Scan for the cell matching the given text and deliver its [X, Y] coordinate at center. 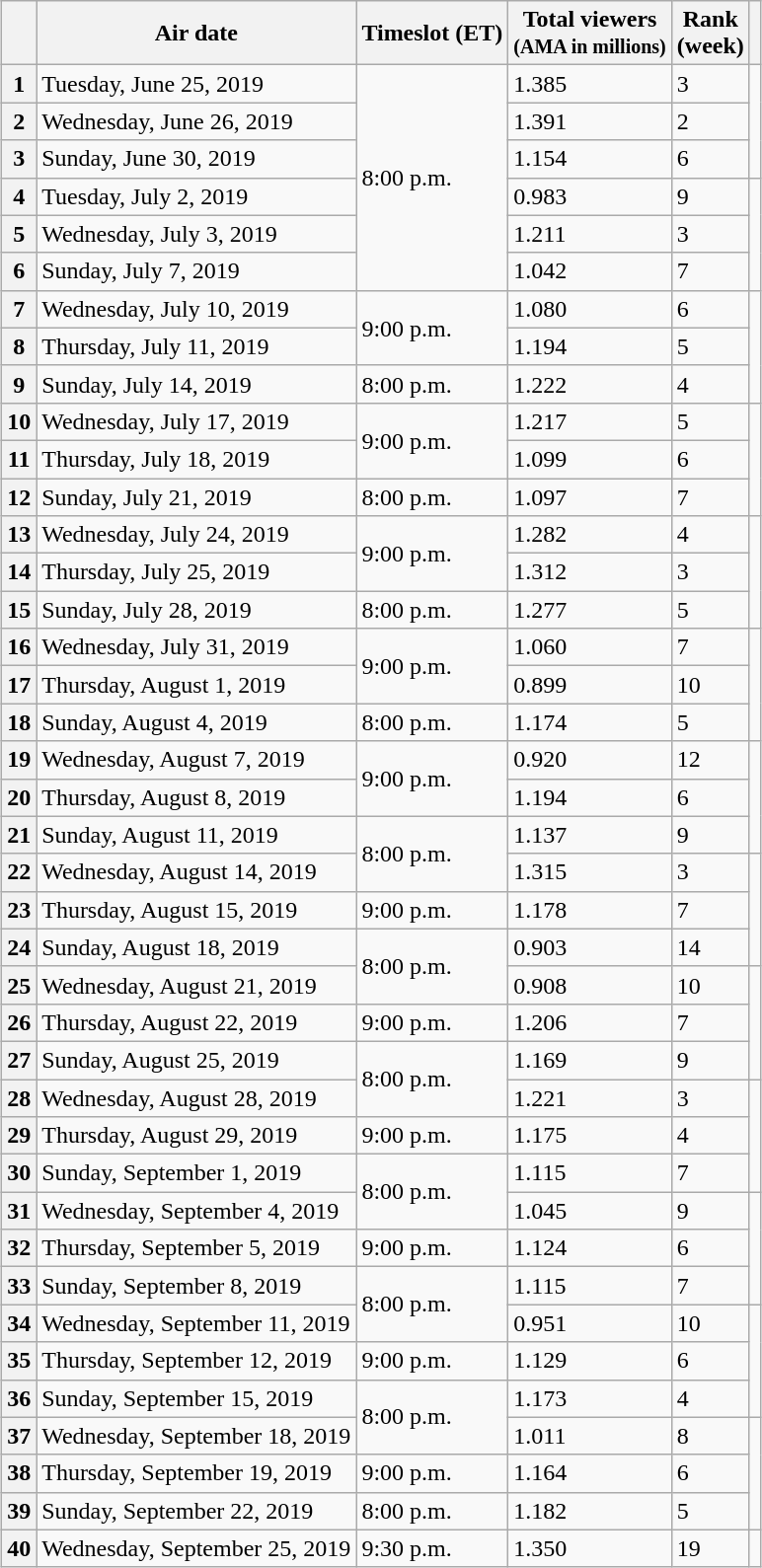
Wednesday, July 10, 2019 [196, 309]
40 [20, 1548]
Thursday, August 8, 2019 [196, 797]
1.124 [590, 1248]
Sunday, July 21, 2019 [196, 496]
Sunday, August 11, 2019 [196, 835]
Sunday, July 7, 2019 [196, 271]
Wednesday, August 14, 2019 [196, 872]
Timeslot (ET) [432, 34]
Thursday, September 12, 2019 [196, 1361]
Wednesday, September 4, 2019 [196, 1211]
Sunday, September 1, 2019 [196, 1173]
26 [20, 1022]
13 [20, 535]
Wednesday, September 25, 2019 [196, 1548]
24 [20, 947]
Thursday, July 18, 2019 [196, 459]
Wednesday, July 3, 2019 [196, 234]
0.951 [590, 1323]
Wednesday, August 28, 2019 [196, 1098]
1.164 [590, 1473]
1.222 [590, 384]
0.899 [590, 685]
Sunday, August 25, 2019 [196, 1060]
Wednesday, July 31, 2019 [196, 647]
1.385 [590, 84]
Thursday, September 19, 2019 [196, 1473]
23 [20, 910]
Sunday, July 28, 2019 [196, 610]
28 [20, 1098]
0.983 [590, 196]
18 [20, 722]
1.217 [590, 421]
1.097 [590, 496]
1.154 [590, 159]
Air date [196, 34]
1.221 [590, 1098]
1.169 [590, 1060]
1.277 [590, 610]
1.174 [590, 722]
1.175 [590, 1136]
39 [20, 1511]
27 [20, 1060]
Wednesday, August 7, 2019 [196, 760]
Tuesday, June 25, 2019 [196, 84]
Wednesday, September 11, 2019 [196, 1323]
1.129 [590, 1361]
1.182 [590, 1511]
38 [20, 1473]
Thursday, September 5, 2019 [196, 1248]
Tuesday, July 2, 2019 [196, 196]
Sunday, August 18, 2019 [196, 947]
33 [20, 1286]
34 [20, 1323]
1.042 [590, 271]
Wednesday, September 18, 2019 [196, 1436]
Sunday, July 14, 2019 [196, 384]
0.908 [590, 985]
35 [20, 1361]
Thursday, August 1, 2019 [196, 685]
Sunday, August 4, 2019 [196, 722]
29 [20, 1136]
22 [20, 872]
1 [20, 84]
Rank(week) [711, 34]
16 [20, 647]
Thursday, August 29, 2019 [196, 1136]
25 [20, 985]
Sunday, September 22, 2019 [196, 1511]
1.206 [590, 1022]
36 [20, 1398]
1.137 [590, 835]
Sunday, September 15, 2019 [196, 1398]
1.173 [590, 1398]
Thursday, August 22, 2019 [196, 1022]
Wednesday, July 24, 2019 [196, 535]
1.391 [590, 121]
1.178 [590, 910]
1.315 [590, 872]
Thursday, July 25, 2019 [196, 572]
1.282 [590, 535]
Sunday, June 30, 2019 [196, 159]
15 [20, 610]
Sunday, September 8, 2019 [196, 1286]
20 [20, 797]
0.903 [590, 947]
37 [20, 1436]
1.099 [590, 459]
32 [20, 1248]
1.080 [590, 309]
30 [20, 1173]
Thursday, August 15, 2019 [196, 910]
1.211 [590, 234]
17 [20, 685]
9:30 p.m. [432, 1548]
21 [20, 835]
1.350 [590, 1548]
0.920 [590, 760]
1.045 [590, 1211]
1.011 [590, 1436]
Wednesday, June 26, 2019 [196, 121]
Thursday, July 11, 2019 [196, 346]
Total viewers(AMA in millions) [590, 34]
1.060 [590, 647]
31 [20, 1211]
Wednesday, August 21, 2019 [196, 985]
Wednesday, July 17, 2019 [196, 421]
1.312 [590, 572]
11 [20, 459]
